For the text-containing cell, return its midpoint in [x, y] coordinate format. 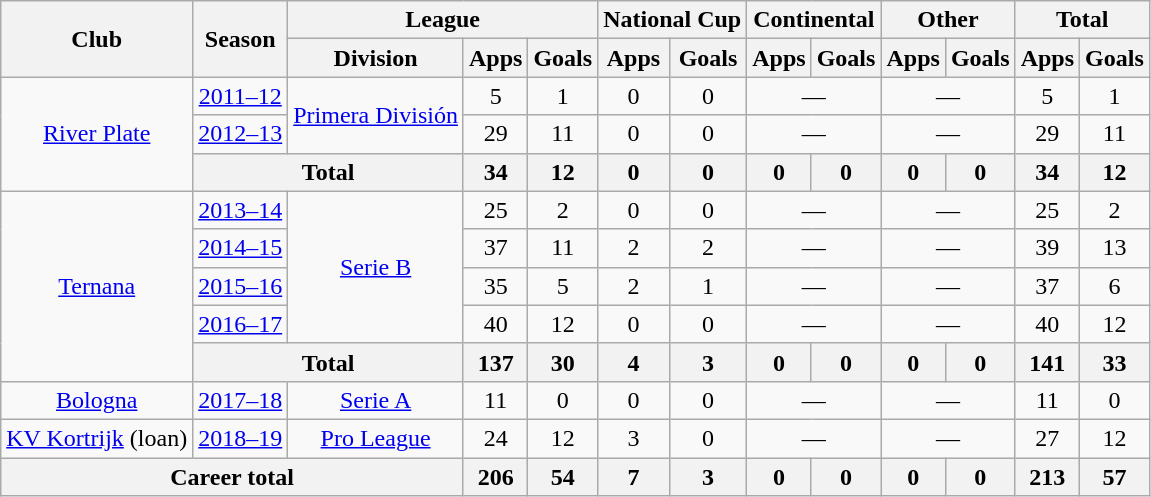
2015–16 [240, 286]
Bologna [97, 400]
137 [495, 362]
30 [563, 362]
Club [97, 39]
4 [634, 362]
2012–13 [240, 134]
2011–12 [240, 96]
57 [1115, 477]
24 [495, 438]
2016–17 [240, 324]
Other [948, 20]
Serie B [376, 267]
Serie A [376, 400]
River Plate [97, 134]
213 [1047, 477]
National Cup [672, 20]
54 [563, 477]
6 [1115, 286]
206 [495, 477]
Continental [814, 20]
27 [1047, 438]
2013–14 [240, 210]
Career total [232, 477]
39 [1047, 248]
13 [1115, 248]
7 [634, 477]
Primera División [376, 115]
33 [1115, 362]
Pro League [376, 438]
Division [376, 58]
Ternana [97, 286]
2017–18 [240, 400]
League [443, 20]
KV Kortrijk (loan) [97, 438]
2018–19 [240, 438]
141 [1047, 362]
2014–15 [240, 248]
35 [495, 286]
Season [240, 39]
